Scan for the cell matching the given text and deliver its [x, y] coordinate at center. 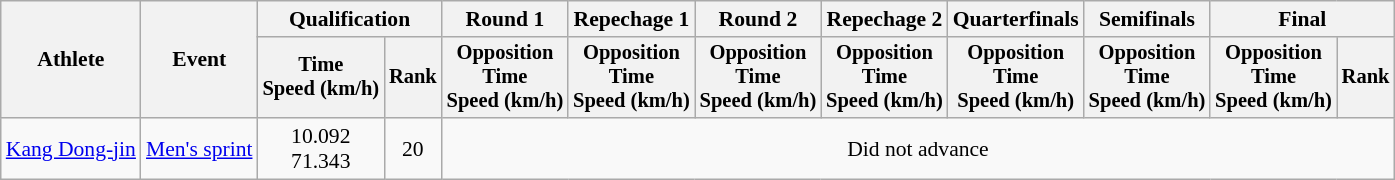
Semifinals [1148, 19]
Round 2 [758, 19]
20 [413, 148]
Kang Dong-jin [71, 148]
Athlete [71, 60]
Did not advance [918, 148]
Event [200, 60]
10.09271.343 [322, 148]
Round 1 [506, 19]
Qualification [350, 19]
Quarterfinals [1016, 19]
Repechage 1 [632, 19]
TimeSpeed (km/h) [322, 78]
Final [1302, 19]
Repechage 2 [884, 19]
Men's sprint [200, 148]
